Detect which cell encompasses the target text, then output its (X, Y) center coordinate. 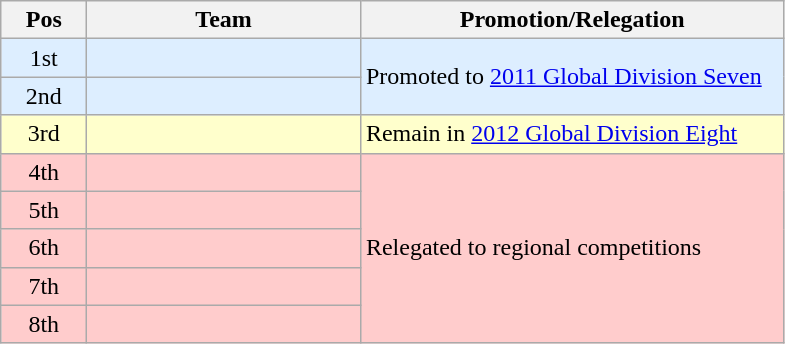
3rd (44, 134)
Promoted to 2011 Global Division Seven (572, 77)
Relegated to regional competitions (572, 248)
Pos (44, 20)
7th (44, 286)
8th (44, 324)
6th (44, 248)
1st (44, 58)
2nd (44, 96)
Remain in 2012 Global Division Eight (572, 134)
5th (44, 210)
4th (44, 172)
Promotion/Relegation (572, 20)
Team (224, 20)
